For the text-containing cell, return its midpoint in (X, Y) coordinate format. 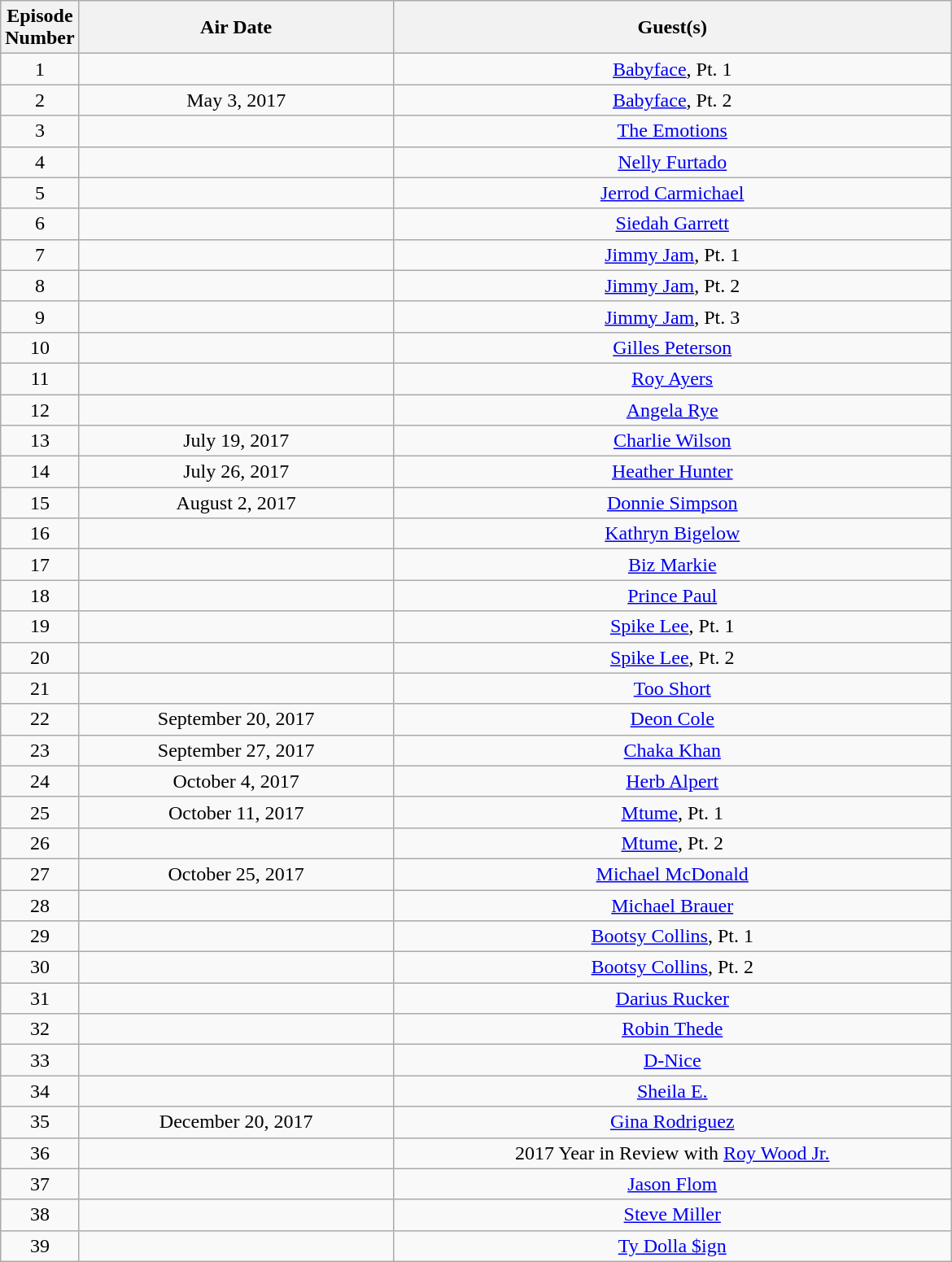
Spike Lee, Pt. 1 (672, 627)
7 (40, 255)
Charlie Wilson (672, 441)
Mtume, Pt. 1 (672, 812)
Mtume, Pt. 2 (672, 843)
28 (40, 906)
26 (40, 843)
Heather Hunter (672, 472)
6 (40, 224)
May 3, 2017 (236, 100)
D-Nice (672, 1060)
Michael Brauer (672, 906)
33 (40, 1060)
17 (40, 565)
25 (40, 812)
Gina Rodriguez (672, 1122)
3 (40, 131)
Michael McDonald (672, 874)
12 (40, 409)
December 20, 2017 (236, 1122)
31 (40, 998)
September 20, 2017 (236, 719)
August 2, 2017 (236, 503)
Guest(s) (672, 28)
19 (40, 627)
11 (40, 378)
Kathryn Bigelow (672, 534)
2 (40, 100)
Biz Markie (672, 565)
20 (40, 657)
Roy Ayers (672, 378)
23 (40, 750)
37 (40, 1184)
The Emotions (672, 131)
32 (40, 1029)
18 (40, 596)
10 (40, 347)
2017 Year in Review with Roy Wood Jr. (672, 1153)
Bootsy Collins, Pt. 1 (672, 937)
October 11, 2017 (236, 812)
15 (40, 503)
Spike Lee, Pt. 2 (672, 657)
July 19, 2017 (236, 441)
Darius Rucker (672, 998)
22 (40, 719)
Sheila E. (672, 1091)
Prince Paul (672, 596)
Ty Dolla $ign (672, 1246)
39 (40, 1246)
Bootsy Collins, Pt. 2 (672, 967)
September 27, 2017 (236, 750)
Jerrod Carmichael (672, 193)
Jason Flom (672, 1184)
16 (40, 534)
Herb Alpert (672, 781)
October 25, 2017 (236, 874)
4 (40, 162)
Jimmy Jam, Pt. 1 (672, 255)
38 (40, 1215)
Jimmy Jam, Pt. 2 (672, 286)
Jimmy Jam, Pt. 3 (672, 317)
27 (40, 874)
9 (40, 317)
35 (40, 1122)
34 (40, 1091)
Robin Thede (672, 1029)
Chaka Khan (672, 750)
36 (40, 1153)
July 26, 2017 (236, 472)
Episode Number (40, 28)
Babyface, Pt. 2 (672, 100)
14 (40, 472)
8 (40, 286)
Steve Miller (672, 1215)
Too Short (672, 688)
Siedah Garrett (672, 224)
October 4, 2017 (236, 781)
Babyface, Pt. 1 (672, 69)
21 (40, 688)
24 (40, 781)
30 (40, 967)
Angela Rye (672, 409)
Nelly Furtado (672, 162)
13 (40, 441)
Deon Cole (672, 719)
5 (40, 193)
Air Date (236, 28)
29 (40, 937)
1 (40, 69)
Gilles Peterson (672, 347)
Donnie Simpson (672, 503)
